Search for the cell housing the specified text and yield its (X, Y) center coordinate. 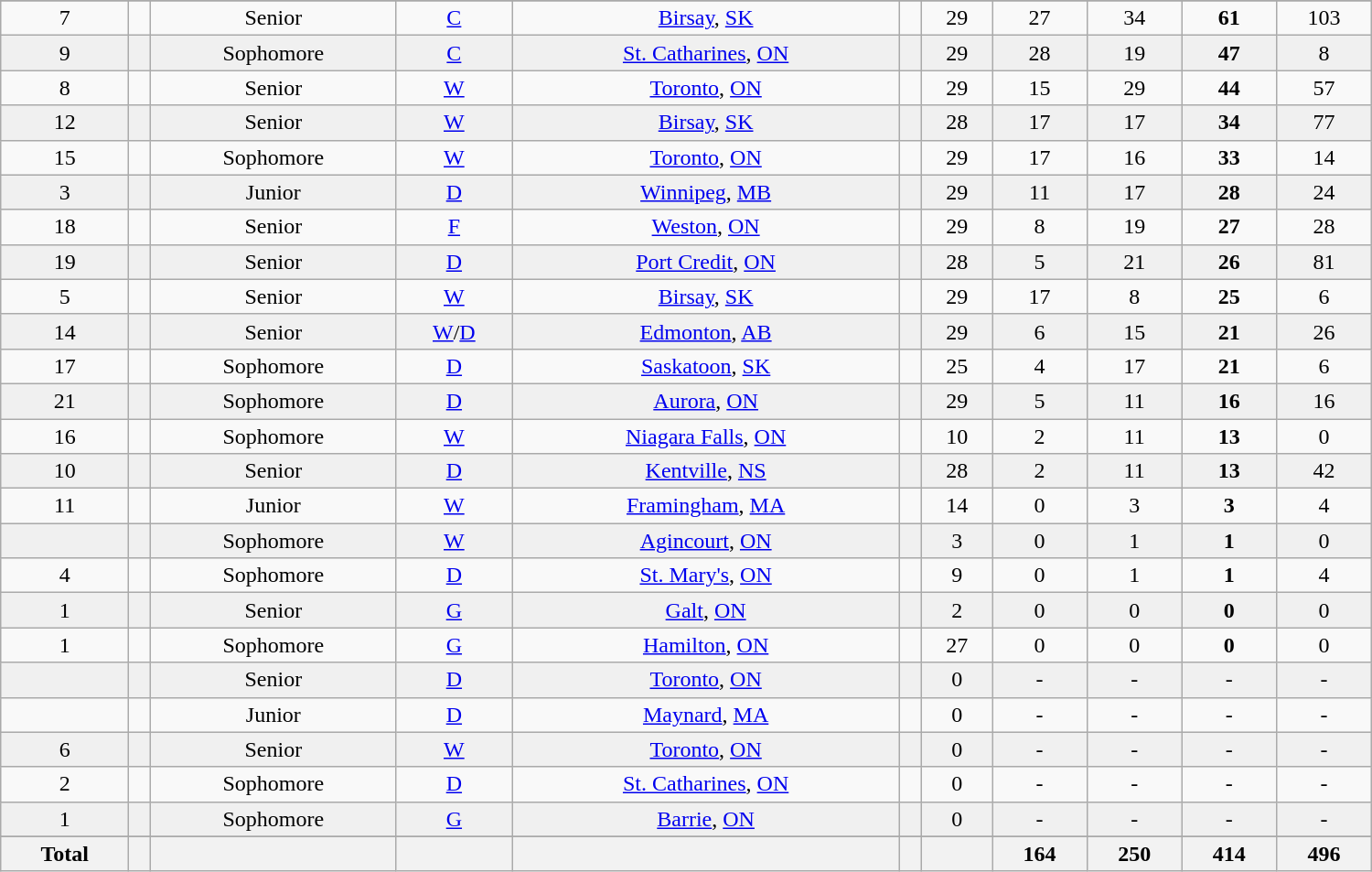
18 (65, 227)
7 (65, 18)
496 (1324, 854)
Hamilton, ON (706, 645)
Framingham, MA (706, 506)
Total (65, 854)
Galt, ON (706, 610)
Kentville, NS (706, 471)
Winnipeg, MB (706, 192)
164 (1040, 854)
Port Credit, ON (706, 262)
61 (1229, 18)
F (454, 227)
Weston, ON (706, 227)
414 (1229, 854)
103 (1324, 18)
Aurora, ON (706, 401)
24 (1324, 192)
Niagara Falls, ON (706, 436)
44 (1229, 88)
Agincourt, ON (706, 541)
33 (1229, 157)
77 (1324, 123)
57 (1324, 88)
81 (1324, 262)
W/D (454, 331)
Maynard, MA (706, 715)
Edmonton, AB (706, 331)
St. Mary's, ON (706, 576)
Saskatoon, SK (706, 366)
250 (1134, 854)
Barrie, ON (706, 819)
12 (65, 123)
47 (1229, 53)
42 (1324, 471)
